From the cell containing the given text, extract its center point as (x, y) coordinate. 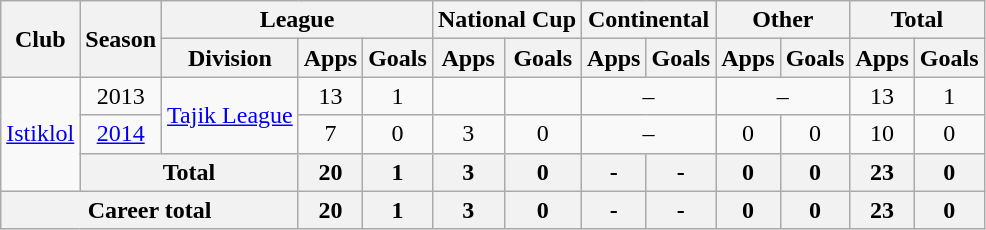
League (298, 20)
2014 (121, 134)
Club (40, 39)
2013 (121, 96)
Other (783, 20)
10 (882, 134)
Continental (649, 20)
Career total (150, 210)
7 (330, 134)
Division (230, 58)
National Cup (506, 20)
Tajik League (230, 115)
Istiklol (40, 134)
Season (121, 39)
